From the cell containing the given text, extract its center point as (x, y) coordinate. 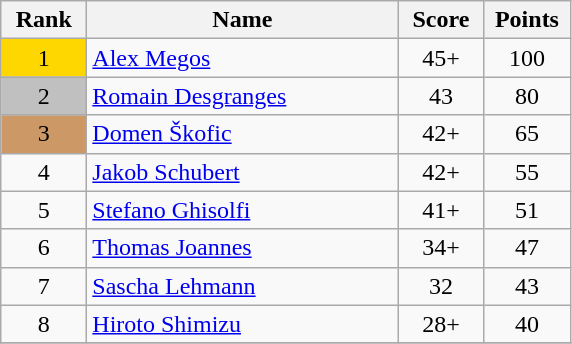
34+ (441, 248)
5 (44, 210)
Stefano Ghisolfi (242, 210)
3 (44, 134)
Rank (44, 20)
4 (44, 172)
7 (44, 286)
Jakob Schubert (242, 172)
41+ (441, 210)
Alex Megos (242, 58)
Score (441, 20)
8 (44, 324)
1 (44, 58)
Name (242, 20)
Romain Desgranges (242, 96)
Points (527, 20)
51 (527, 210)
55 (527, 172)
28+ (441, 324)
100 (527, 58)
2 (44, 96)
45+ (441, 58)
65 (527, 134)
Domen Škofic (242, 134)
Sascha Lehmann (242, 286)
Thomas Joannes (242, 248)
Hiroto Shimizu (242, 324)
6 (44, 248)
32 (441, 286)
80 (527, 96)
47 (527, 248)
40 (527, 324)
